Capture the cell that displays the provided text and extract its [X, Y] central coordinate. 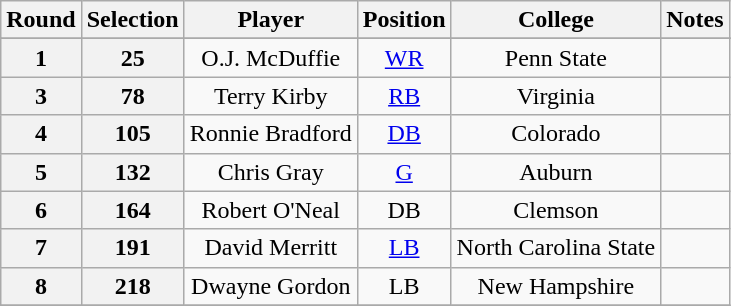
Notes [695, 20]
Round [41, 20]
North Carolina State [556, 248]
Robert O'Neal [270, 210]
8 [41, 286]
Ronnie Bradford [270, 134]
Position [404, 20]
Penn State [556, 58]
O.J. McDuffie [270, 58]
Terry Kirby [270, 96]
132 [132, 172]
Player [270, 20]
25 [132, 58]
Selection [132, 20]
164 [132, 210]
3 [41, 96]
College [556, 20]
David Merritt [270, 248]
RB [404, 96]
Clemson [556, 210]
Auburn [556, 172]
New Hampshire [556, 286]
G [404, 172]
191 [132, 248]
6 [41, 210]
105 [132, 134]
Chris Gray [270, 172]
Dwayne Gordon [270, 286]
5 [41, 172]
78 [132, 96]
1 [41, 58]
218 [132, 286]
Virginia [556, 96]
WR [404, 58]
7 [41, 248]
4 [41, 134]
Colorado [556, 134]
